Return (X, Y) of the center of cell containing provided text 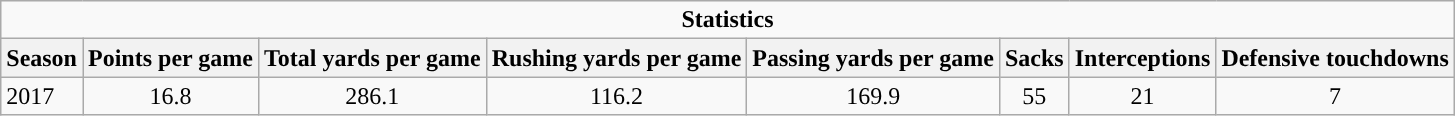
Rushing yards per game (616, 58)
Defensive touchdowns (1335, 58)
286.1 (372, 96)
2017 (42, 96)
21 (1142, 96)
Passing yards per game (874, 58)
7 (1335, 96)
Sacks (1034, 58)
169.9 (874, 96)
Interceptions (1142, 58)
55 (1034, 96)
116.2 (616, 96)
Statistics (728, 20)
16.8 (170, 96)
Season (42, 58)
Total yards per game (372, 58)
Points per game (170, 58)
